Return (x, y) of the center of cell containing provided text 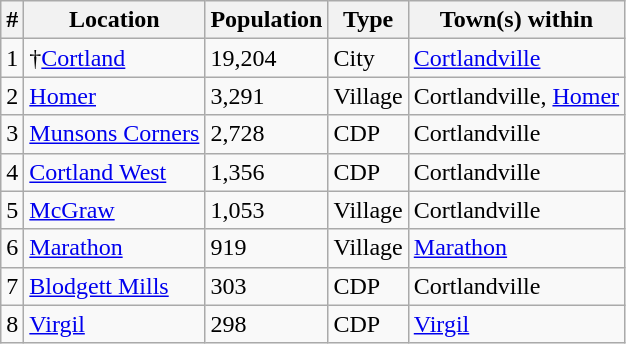
298 (266, 324)
5 (12, 210)
City (368, 58)
Type (368, 20)
# (12, 20)
Cortlandville, Homer (516, 96)
3 (12, 134)
Munsons Corners (114, 134)
Town(s) within (516, 20)
6 (12, 248)
†Cortland (114, 58)
2,728 (266, 134)
Blodgett Mills (114, 286)
7 (12, 286)
Population (266, 20)
919 (266, 248)
3,291 (266, 96)
Cortland West (114, 172)
303 (266, 286)
McGraw (114, 210)
Location (114, 20)
1,053 (266, 210)
19,204 (266, 58)
1,356 (266, 172)
2 (12, 96)
8 (12, 324)
1 (12, 58)
4 (12, 172)
Homer (114, 96)
